Capture the cell that displays the provided text and extract its (X, Y) central coordinate. 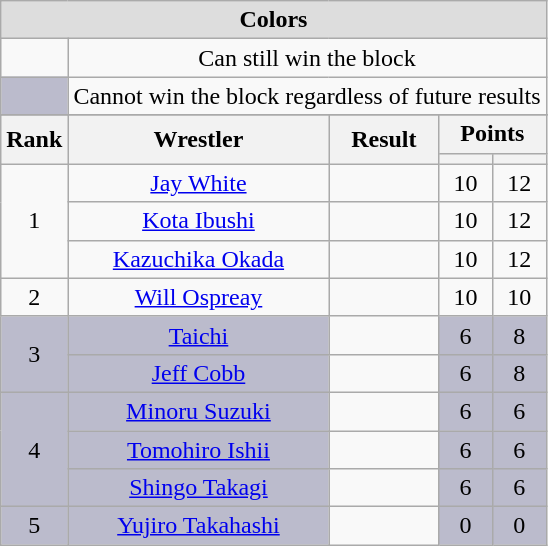
Cannot win the block regardless of future results (307, 96)
Yujiro Takahashi (198, 526)
Colors (274, 20)
4 (34, 449)
Will Ospreay (198, 297)
5 (34, 526)
Jeff Cobb (198, 373)
3 (34, 354)
Shingo Takagi (198, 488)
Result (384, 140)
Tomohiro Ishii (198, 449)
Kazuchika Okada (198, 259)
Points (493, 134)
Rank (34, 140)
1 (34, 221)
Jay White (198, 183)
Minoru Suzuki (198, 411)
Wrestler (198, 140)
Can still win the block (307, 58)
Kota Ibushi (198, 221)
2 (34, 297)
Taichi (198, 335)
